Extract the [X, Y] coordinate from the center of the cell holding the provided text.  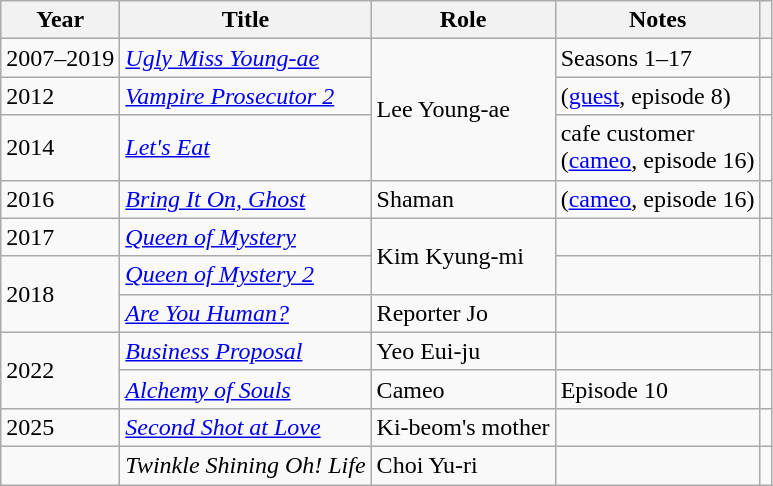
Kim Kyung-mi [463, 256]
Are You Human? [246, 313]
(guest, episode 8) [658, 96]
2012 [60, 96]
Ki-beom's mother [463, 427]
(cameo, episode 16) [658, 199]
Business Proposal [246, 351]
Shaman [463, 199]
2014 [60, 148]
Vampire Prosecutor 2 [246, 96]
Episode 10 [658, 389]
2007–2019 [60, 58]
Year [60, 20]
Yeo Eui-ju [463, 351]
Lee Young-ae [463, 110]
2025 [60, 427]
2016 [60, 199]
cafe customer (cameo, episode 16) [658, 148]
Queen of Mystery [246, 237]
Twinkle Shining Oh! Life [246, 465]
2017 [60, 237]
2022 [60, 370]
Queen of Mystery 2 [246, 275]
Bring It On, Ghost [246, 199]
2018 [60, 294]
Reporter Jo [463, 313]
Cameo [463, 389]
Second Shot at Love [246, 427]
Choi Yu-ri [463, 465]
Ugly Miss Young-ae [246, 58]
Role [463, 20]
Notes [658, 20]
Alchemy of Souls [246, 389]
Seasons 1–17 [658, 58]
Let's Eat [246, 148]
Title [246, 20]
